Extract the [X, Y] coordinate from the center of the cell holding the provided text.  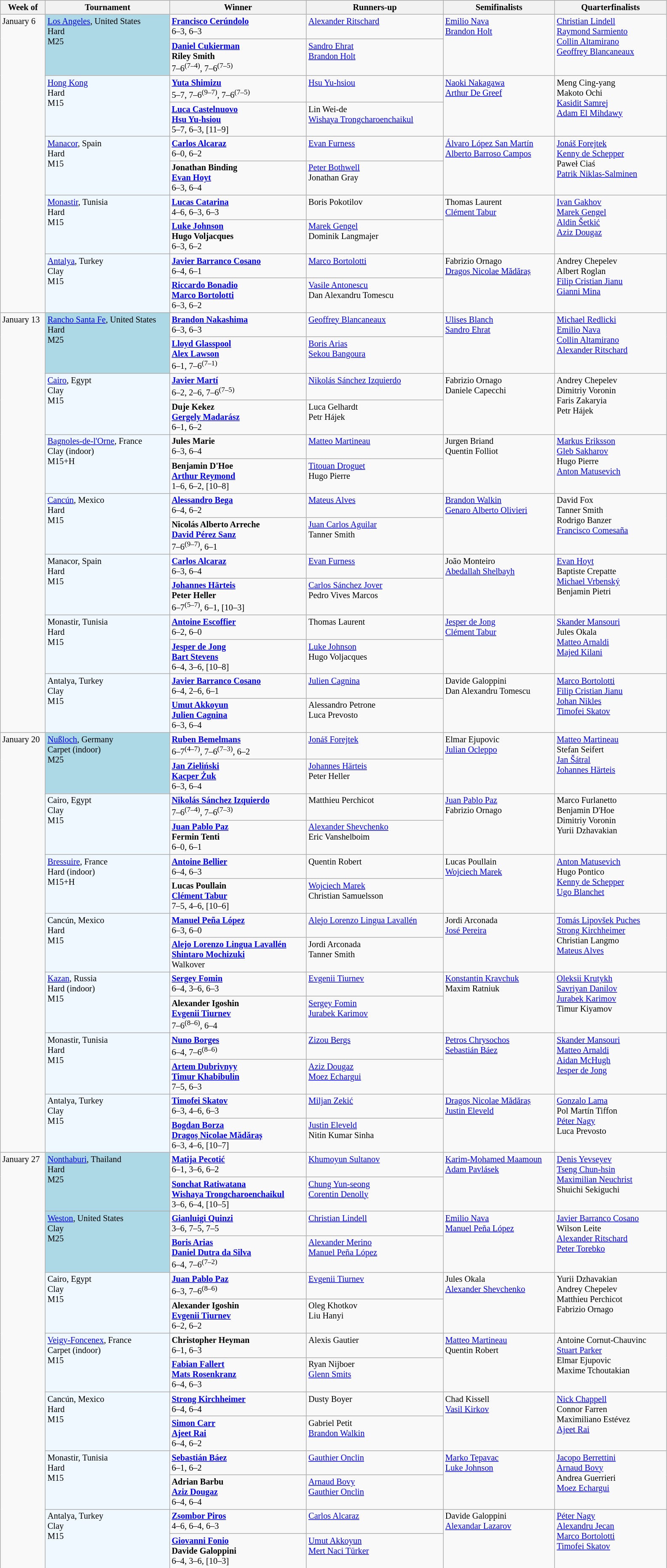
Boris Arias Sekou Bangoura [375, 355]
Oleg Khotkov Liu Hanyi [375, 1316]
Jordi Arconada José Pereira [499, 942]
Brandon Walkin Genaro Alberto Olivieri [499, 524]
Ulises Blanch Sandro Ehrat [499, 343]
Luke Johnson Hugo Voljacques [375, 657]
Konstantin Kravchuk Maxim Ratniuk [499, 1002]
Matteo Martineau Stefan Seifert Jan Šátral Johannes Härteis [611, 763]
Javier Barranco Cosano 6–4, 6–1 [238, 266]
Johannes Härteis Peter Heller [375, 776]
Markus Eriksson Gleb Sakharov Hugo Pierre Anton Matusevich [611, 464]
Skander Mansouri Jules Okala Matteo Arnaldi Majed Kilani [611, 644]
Christian Lindell Raymond Sarmiento Collin Altamirano Geoffrey Blancaneaux [611, 45]
Tomás Lipovšek Puches Strong Kirchheimer Christian Langmo Mateus Alves [611, 942]
Marco Bortolotti [375, 266]
Marek Gengel Dominik Langmajer [375, 236]
Alexander Shevchenko Eric Vanshelboim [375, 837]
Francisco Cerúndolo 6–3, 6–3 [238, 27]
Quarterfinalists [611, 7]
Matteo Martineau [375, 446]
Jonathan Binding Evan Hoyt 6–3, 6–4 [238, 178]
Carlos Alcaraz 6–0, 6–2 [238, 148]
Semifinalists [499, 7]
Simon Carr Ajeet Rai 6–4, 6–2 [238, 1433]
Geoffrey Blancaneaux [375, 325]
Alessandro Petrone Luca Prevosto [375, 715]
Chung Yun-seong Corentin Denolly [375, 1194]
Umut Akkoyun Julien Cagnina 6–3, 6–4 [238, 715]
Hong Kong Hard M15 [108, 106]
Zizou Bergs [375, 1046]
Artem Dubrivnyy Timur Khabibulin 7–5, 6–3 [238, 1077]
Antoine Escoffier 6–2, 6–0 [238, 627]
Bogdan Borza Dragoș Nicolae Mădăraș 6–3, 4–6, [10–7] [238, 1135]
Boris Arias Daniel Dutra da Silva 6–4, 7–6(7–2) [238, 1254]
Skander Mansouri Matteo Arnaldi Aidan McHugh Jesper de Jong [611, 1063]
David Fox Tanner Smith Rodrigo Banzer Francisco Comesaña [611, 524]
Lucas Poullain Wojciech Marek [499, 883]
Marko Tepavac Luke Johnson [499, 1479]
January 20 [23, 942]
Andrey Chepelev Albert Roglan Filip Cristian Jianu Gianni Mina [611, 283]
Los Angeles, United States Hard M25 [108, 45]
Sergey Fomin Jurabek Karimov [375, 1014]
Alexander Ritschard [375, 27]
Thomas Laurent Clément Tabur [499, 224]
Sonchat Ratiwatana Wishaya Trongcharoenchaikul 3–6, 6–4, [10–5] [238, 1194]
January 27 [23, 1360]
Duje Kekez Gergely Madarász 6–1, 6–2 [238, 417]
Alessandro Bega 6–4, 6–2 [238, 505]
Meng Cing-yang Makoto Ochi Kasidit Samrej Adam El Mihdawy [611, 106]
Veigy-Foncenex, France Carpet (indoor) M15 [108, 1362]
Davide Galoppini Alexandar Lazarov [499, 1538]
Mateus Alves [375, 505]
Naoki Nakagawa Arthur De Greef [499, 106]
Nikolás Sánchez Izquierdo [375, 387]
Vasile Antonescu Dan Alexandru Tomescu [375, 295]
Jordi Arconada Tanner Smith [375, 955]
Dusty Boyer [375, 1404]
Zsombor Piros 4–6, 6–4, 6–3 [238, 1521]
Brandon Nakashima 6–3, 6–3 [238, 325]
Karim-Mohamed Maamoun Adam Pavlásek [499, 1182]
Denis Yevseyev Tseng Chun-hsin Maximilian Neuchrist Shuichi Sekiguchi [611, 1182]
Aziz Dougaz Moez Echargui [375, 1077]
Luca Castelnuovo Hsu Yu-hsiou 5–7, 6–3, [11–9] [238, 119]
Gianluigi Quinzi 3–6, 7–5, 7–5 [238, 1223]
Johannes Härteis Peter Heller 6–7(5–7), 6–1, [10–3] [238, 597]
Juan Pablo Paz Fermin Tenti 6–0, 6–1 [238, 837]
Arnaud Bovy Gauthier Onclin [375, 1492]
Fabrizio Ornago Dragoș Nicolae Mădăraș [499, 283]
Carlos Sánchez Jover Pedro Vives Marcos [375, 597]
Lin Wei-de Wishaya Trongcharoenchaikul [375, 119]
Wojciech Marek Christian Samuelsson [375, 896]
Lloyd Glasspool Alex Lawson 6–1, 7–6(7–1) [238, 355]
Alexis Gautier [375, 1345]
Titouan Droguet Hugo Pierre [375, 476]
Nuno Borges 6–4, 7–6(8–6) [238, 1046]
Bagnoles-de-l'Orne, France Clay (indoor) M15+H [108, 464]
Fabian Fallert Mats Rosenkranz 6–4, 6–3 [238, 1375]
Timofei Skatov 6–3, 4–6, 6–3 [238, 1106]
Lucas Catarina 4–6, 6–3, 6–3 [238, 207]
Runners-up [375, 7]
Quentin Robert [375, 867]
Christopher Heyman 6–1, 6–3 [238, 1345]
Nonthaburi, Thailand Hard M25 [108, 1182]
Khumoyun Sultanov [375, 1165]
Marco Bortolotti Filip Cristian Jianu Johan Nikles Timofei Skatov [611, 703]
Nikolás Sánchez Izquierdo 7–6(7–4), 7–6(7–3) [238, 807]
Álvaro López San Martín Alberto Barroso Campos [499, 165]
Kazan, Russia Hard (indoor) M15 [108, 1002]
Matteo Martineau Quentin Robert [499, 1362]
Week of [23, 7]
Sergey Fomin 6–4, 3–6, 6–3 [238, 984]
Jacopo Berrettini Arnaud Bovy Andrea Guerrieri Moez Echargui [611, 1479]
Ryan Nijboer Glenn Smits [375, 1375]
Matthieu Perchicot [375, 807]
Sebastián Báez 6–1, 6–2 [238, 1463]
Javier Barranco Cosano 6–4, 2–6, 6–1 [238, 686]
Péter Nagy Alexandru Jecan Marco Bortolotti Timofei Skatov [611, 1538]
January 13 [23, 522]
Ruben Bemelmans 6–7(4–7), 7–6(7–3), 6–2 [238, 746]
Yuta Shimizu 5–7, 7–6(9–7), 7–6(7–5) [238, 89]
Alejo Lorenzo Lingua Lavallén Shintaro Mochizuki Walkover [238, 955]
Jurgen Briand Quentin Folliot [499, 464]
Anton Matusevich Hugo Pontico Kenny de Schepper Ugo Blanchet [611, 883]
January 6 [23, 164]
Weston, United States Clay M25 [108, 1242]
Yurii Dzhavakian Andrey Chepelev Matthieu Perchicot Fabrizio Ornago [611, 1302]
Michael Redlicki Emilio Nava Collin Altamirano Alexander Ritschard [611, 343]
Ivan Gakhov Marek Gengel Aldin Šetkić Aziz Dougaz [611, 224]
Antoine Cornut-Chauvinc Stuart Parker Elmar Ejupovic Maxime Tchoutakian [611, 1362]
Alejo Lorenzo Lingua Lavallén [375, 925]
Gonzalo Lama Pol Martín Tiffon Péter Nagy Luca Prevosto [611, 1123]
Manuel Peña López 6–3, 6–0 [238, 925]
Emilio Nava Manuel Peña López [499, 1242]
Alexander Igoshin Evgenii Tiurnev 7–6(8–6), 6–4 [238, 1014]
Julien Cagnina [375, 686]
Boris Pokotilov [375, 207]
Javier Barranco Cosano Wilson Leite Alexander Ritschard Peter Torebko [611, 1242]
Nicolás Alberto Arreche David Pérez Sanz 7–6(9–7), 6–1 [238, 535]
Umut Akkoyun Mert Naci Türker [375, 1551]
Jules Marie 6–3, 6–4 [238, 446]
Giovanni Fonio Davide Galoppini 6–4, 3–6, [10–3] [238, 1551]
Javier Martí 6–2, 2–6, 7–6(7–5) [238, 387]
Daniel Cukierman Riley Smith 7–6(7–4), 7–6(7–5) [238, 57]
Antoine Bellier 6–4, 6–3 [238, 867]
Evan Hoyt Baptiste Crepatte Michael Vrbenský Benjamin Pietri [611, 584]
Luke Johnson Hugo Voljacques 6–3, 6–2 [238, 236]
Alexander Merino Manuel Peña López [375, 1254]
Gabriel Petit Brandon Walkin [375, 1433]
Hsu Yu-hsiou [375, 89]
Jan Zieliński Kacper Żuk 6–3, 6–4 [238, 776]
Jonáš Forejtek Kenny de Schepper Paweł Ciaś Patrik Niklas-Salminen [611, 165]
Winner [238, 7]
Bressuire, France Hard (indoor) M15+H [108, 883]
Benjamin D'Hoe Arthur Reymond 1–6, 6–2, [10–8] [238, 476]
Christian Lindell [375, 1223]
Fabrizio Ornago Daniele Capecchi [499, 404]
Miljan Zekić [375, 1106]
Tournament [108, 7]
Justin Eleveld Nitin Kumar Sinha [375, 1135]
Jesper de Jong Clément Tabur [499, 644]
Matija Pecotić 6–1, 3–6, 6–2 [238, 1165]
Carlos Alcaraz [375, 1521]
Thomas Laurent [375, 627]
Luca Gelhardt Petr Hájek [375, 417]
Alexander Igoshin Evgenii Tiurnev 6–2, 6–2 [238, 1316]
Marco Furlanetto Benjamin D'Hoe Dimitriy Voronin Yurii Dzhavakian [611, 824]
Dragoș Nicolae Mădăraș Justin Eleveld [499, 1123]
Peter Bothwell Jonathan Gray [375, 178]
Petros Chrysochos Sebastián Báez [499, 1063]
Sandro Ehrat Brandon Holt [375, 57]
Elmar Ejupovic Julian Ocleppo [499, 763]
Rancho Santa Fe, United States Hard M25 [108, 343]
Juan Pablo Paz 6–3, 7–6(8–6) [238, 1286]
Carlos Alcaraz 6–3, 6–4 [238, 566]
Chad Kissell Vasil Kirkov [499, 1421]
Jesper de Jong Bart Stevens 6–4, 3–6, [10–8] [238, 657]
Emilio Nava Brandon Holt [499, 45]
Jules Okala Alexander Shevchenko [499, 1302]
Juan Carlos Aguilar Tanner Smith [375, 535]
Adrian Barbu Aziz Dougaz 6–4, 6–4 [238, 1492]
Nußloch, Germany Carpet (indoor) M25 [108, 763]
Strong Kirchheimer 6–4, 6–4 [238, 1404]
Nick Chappell Connor Farren Maximiliano Estévez Ajeet Rai [611, 1421]
Juan Pablo Paz Fabrizio Ornago [499, 824]
Oleksii Krutykh Savriyan Danilov Jurabek Karimov Timur Kiyamov [611, 1002]
Lucas Poullain Clément Tabur 7–5, 4–6, [10–6] [238, 896]
Riccardo Bonadio Marco Bortolotti 6–3, 6–2 [238, 295]
Andrey Chepelev Dimitriy Voronin Faris Zakaryia Petr Hájek [611, 404]
Davide Galoppini Dan Alexandru Tomescu [499, 703]
Jonáš Forejtek [375, 746]
João Monteiro Abedallah Shelbayh [499, 584]
Gauthier Onclin [375, 1463]
